Identify which cell holds the provided text, then report its (X, Y) central coordinate. 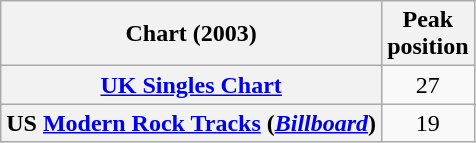
19 (428, 123)
Chart (2003) (192, 34)
US Modern Rock Tracks (Billboard) (192, 123)
27 (428, 85)
UK Singles Chart (192, 85)
Peakposition (428, 34)
